Find where the given text appears and provide that cell's center as [x, y] coordinate. 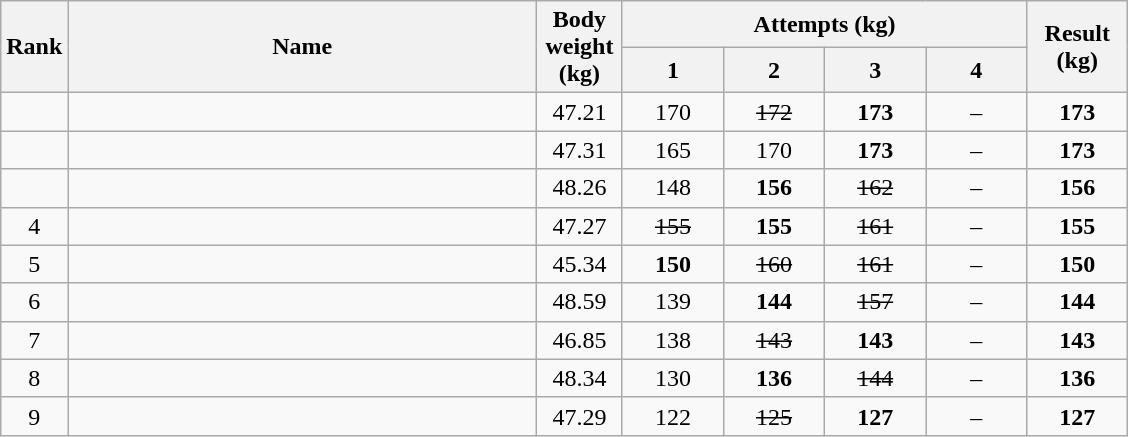
5 [34, 264]
139 [672, 302]
8 [34, 378]
160 [774, 264]
Result (kg) [1078, 47]
47.27 [579, 226]
46.85 [579, 340]
Rank [34, 47]
165 [672, 150]
138 [672, 340]
9 [34, 416]
122 [672, 416]
Body weight (kg) [579, 47]
47.31 [579, 150]
157 [876, 302]
Attempts (kg) [824, 24]
47.29 [579, 416]
Name [302, 47]
148 [672, 188]
3 [876, 70]
130 [672, 378]
48.34 [579, 378]
47.21 [579, 112]
1 [672, 70]
48.59 [579, 302]
162 [876, 188]
125 [774, 416]
6 [34, 302]
172 [774, 112]
7 [34, 340]
2 [774, 70]
45.34 [579, 264]
48.26 [579, 188]
